Pinpoint the cell where the given text exists, returning its [X, Y] midpoint coordinate. 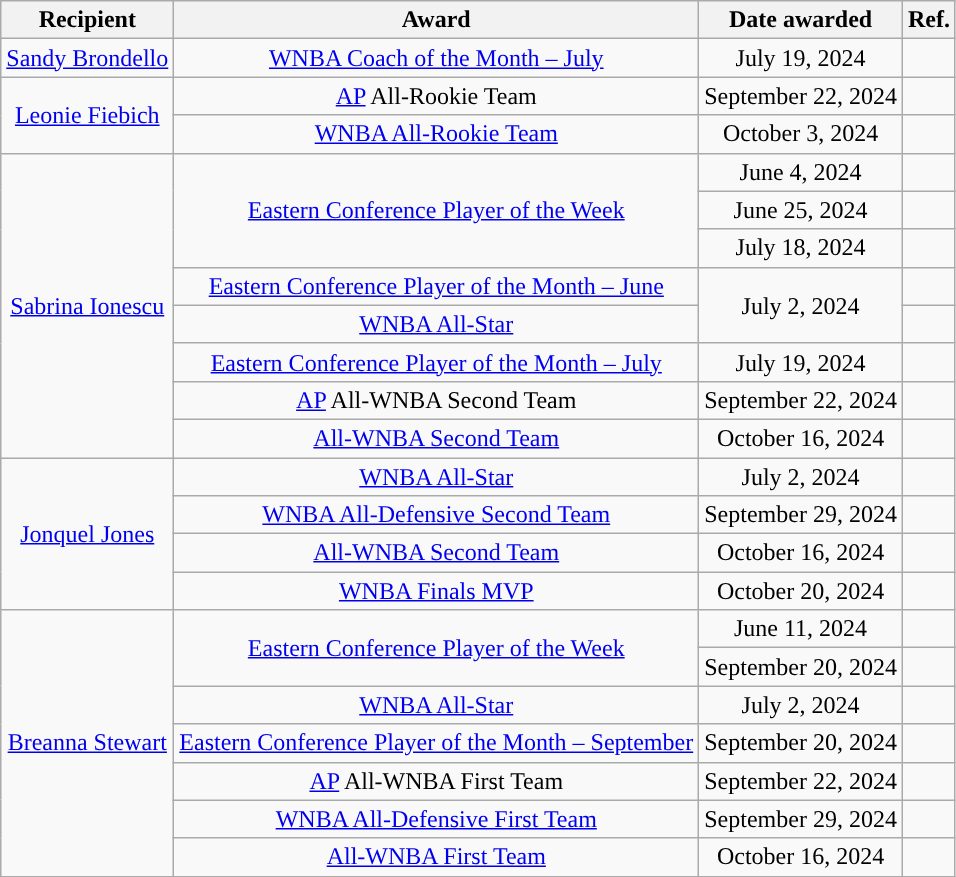
Sabrina Ionescu [88, 305]
Ref. [928, 20]
WNBA All-Rookie Team [436, 134]
Eastern Conference Player of the Month – September [436, 743]
Award [436, 20]
WNBA Coach of the Month – July [436, 58]
Breanna Stewart [88, 743]
Jonquel Jones [88, 534]
WNBA Finals MVP [436, 591]
WNBA All-Defensive First Team [436, 819]
Eastern Conference Player of the Month – July [436, 362]
WNBA All-Defensive Second Team [436, 515]
Eastern Conference Player of the Month – June [436, 286]
June 4, 2024 [801, 172]
Leonie Fiebich [88, 115]
Date awarded [801, 20]
June 25, 2024 [801, 210]
AP All-Rookie Team [436, 96]
June 11, 2024 [801, 629]
July 18, 2024 [801, 248]
AP All-WNBA Second Team [436, 400]
Recipient [88, 20]
October 20, 2024 [801, 591]
AP All-WNBA First Team [436, 781]
All-WNBA First Team [436, 857]
October 3, 2024 [801, 134]
Sandy Brondello [88, 58]
